Detect which cell encompasses the target text, then output its (x, y) center coordinate. 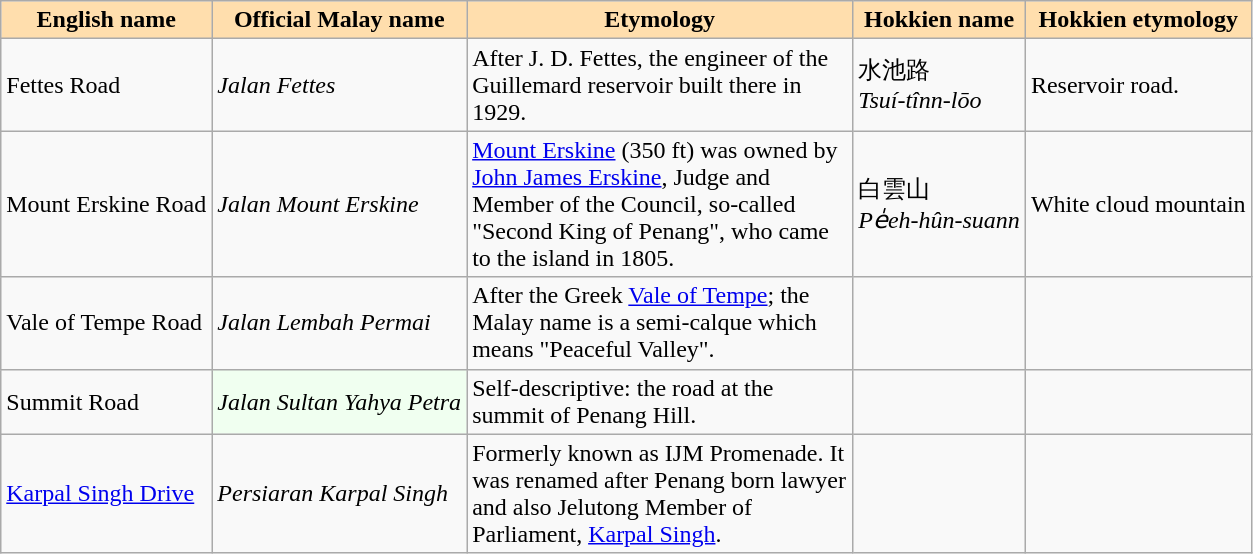
Formerly known as IJM Promenade. It was renamed after Penang born lawyer and also Jelutong Member of Parliament, Karpal Singh. (660, 494)
Jalan Lembah Permai (340, 323)
English name (106, 20)
Hokkien etymology (1138, 20)
Vale of Tempe Road (106, 323)
Jalan Mount Erskine (340, 204)
水池路Tsuí-tînn-lōo (940, 85)
Jalan Sultan Yahya Petra (340, 402)
Reservoir road. (1138, 85)
White cloud mountain (1138, 204)
Persiaran Karpal Singh (340, 494)
Hokkien name (940, 20)
Summit Road (106, 402)
Official Malay name (340, 20)
After J. D. Fettes, the engineer of the Guillemard reservoir built there in 1929. (660, 85)
Etymology (660, 20)
Mount Erskine Road (106, 204)
Fettes Road (106, 85)
白雲山Pe̍eh-hûn-suann (940, 204)
Self-descriptive: the road at the summit of Penang Hill. (660, 402)
After the Greek Vale of Tempe; the Malay name is a semi-calque which means "Peaceful Valley". (660, 323)
Jalan Fettes (340, 85)
Karpal Singh Drive (106, 494)
